Determine the (x, y) coordinate at the center of the cell enclosing the given text.  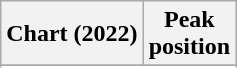
Chart (2022) (72, 34)
Peakposition (189, 34)
